Pinpoint the cell where the given text exists, returning its [X, Y] midpoint coordinate. 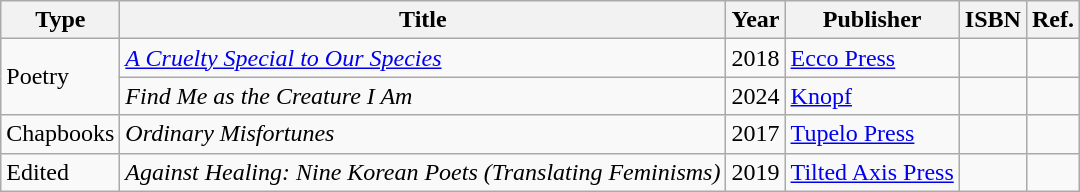
A Cruelty Special to Our Species [423, 58]
2017 [756, 134]
Title [423, 20]
Find Me as the Creature I Am [423, 96]
Chapbooks [60, 134]
2018 [756, 58]
2024 [756, 96]
Against Healing: Nine Korean Poets (Translating Feminisms) [423, 172]
Ref. [1052, 20]
2019 [756, 172]
Publisher [872, 20]
Tupelo Press [872, 134]
Year [756, 20]
Ordinary Misfortunes [423, 134]
Type [60, 20]
Poetry [60, 77]
ISBN [992, 20]
Edited [60, 172]
Ecco Press [872, 58]
Knopf [872, 96]
Tilted Axis Press [872, 172]
